Scan for the cell matching the given text and deliver its [X, Y] coordinate at center. 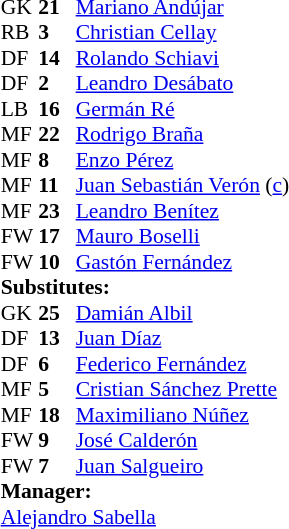
3 [57, 33]
7 [57, 466]
6 [57, 364]
2 [57, 83]
18 [57, 415]
GK [20, 313]
9 [57, 441]
23 [57, 211]
13 [57, 339]
22 [57, 135]
25 [57, 313]
5 [57, 389]
RB [20, 33]
8 [57, 160]
14 [57, 58]
LB [20, 109]
10 [57, 262]
11 [57, 185]
17 [57, 237]
16 [57, 109]
